Provide the (X, Y) coordinate of the cell's center where the given text is located.  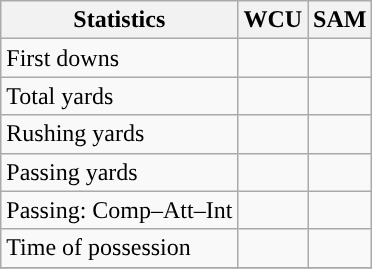
Passing: Comp–Att–Int (120, 210)
Rushing yards (120, 134)
First downs (120, 58)
Total yards (120, 96)
SAM (340, 20)
Passing yards (120, 172)
Statistics (120, 20)
Time of possession (120, 248)
WCU (273, 20)
